Find where the given text appears and provide that cell's center as (x, y) coordinate. 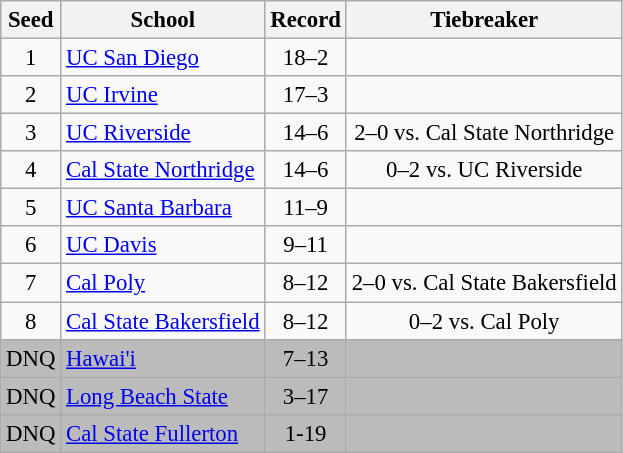
Seed (31, 20)
UC Riverside (163, 133)
7–13 (306, 358)
UC Irvine (163, 95)
Record (306, 20)
Long Beach State (163, 396)
18–2 (306, 58)
Hawai'i (163, 358)
Cal Poly (163, 283)
1-19 (306, 433)
3 (31, 133)
1 (31, 58)
2 (31, 95)
0–2 vs. Cal Poly (484, 321)
School (163, 20)
11–9 (306, 208)
0–2 vs. UC Riverside (484, 170)
Cal State Bakersfield (163, 321)
8 (31, 321)
9–11 (306, 245)
Tiebreaker (484, 20)
4 (31, 170)
UC Davis (163, 245)
Cal State Fullerton (163, 433)
UC Santa Barbara (163, 208)
17–3 (306, 95)
Cal State Northridge (163, 170)
3–17 (306, 396)
7 (31, 283)
6 (31, 245)
5 (31, 208)
2–0 vs. Cal State Northridge (484, 133)
2–0 vs. Cal State Bakersfield (484, 283)
UC San Diego (163, 58)
